Output the [X, Y] coordinate of the center of the cell containing the given text.  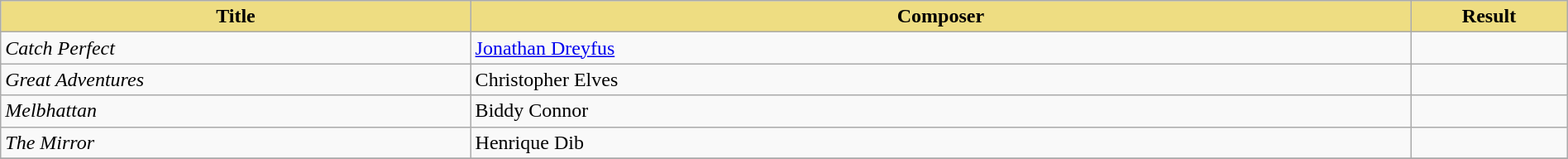
Henrique Dib [941, 142]
Melbhattan [236, 111]
Christopher Elves [941, 79]
Catch Perfect [236, 48]
Title [236, 17]
Result [1489, 17]
Jonathan Dreyfus [941, 48]
Great Adventures [236, 79]
The Mirror [236, 142]
Composer [941, 17]
Biddy Connor [941, 111]
